Return the [x, y] coordinate for the center point of the cell that contains the specified text.  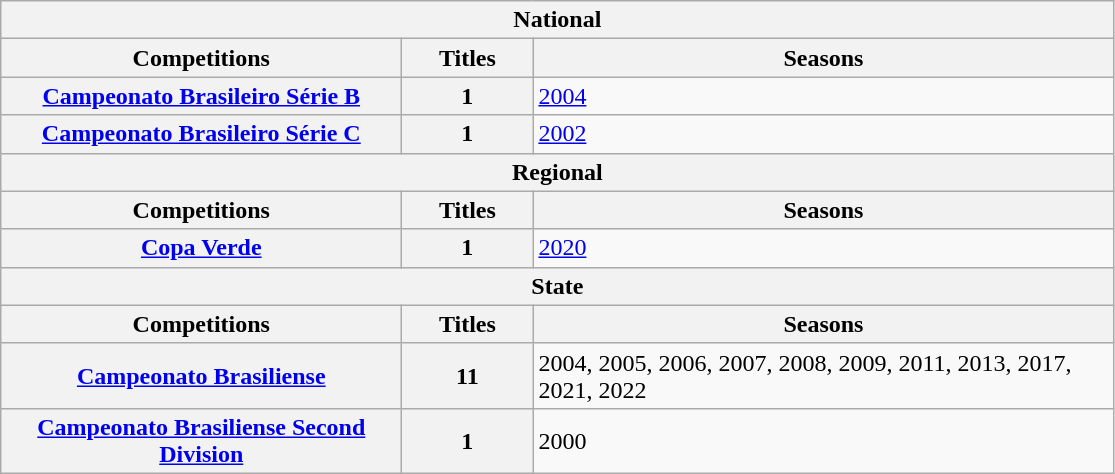
Campeonato Brasiliense Second Division [202, 440]
Campeonato Brasiliense [202, 376]
2020 [824, 248]
Copa Verde [202, 248]
State [558, 286]
National [558, 20]
Campeonato Brasileiro Série C [202, 134]
Regional [558, 172]
2004, 2005, 2006, 2007, 2008, 2009, 2011, 2013, 2017, 2021, 2022 [824, 376]
2000 [824, 440]
2004 [824, 96]
2002 [824, 134]
11 [468, 376]
Campeonato Brasileiro Série B [202, 96]
